Provide the [X, Y] coordinate of the cell's center where the given text is located.  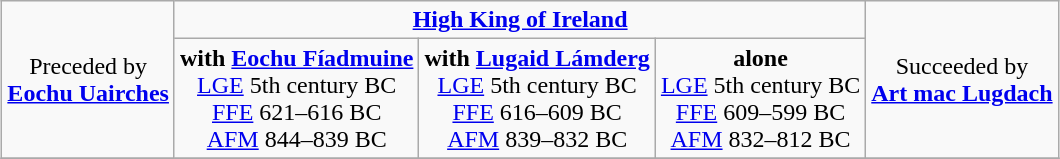
aloneLGE 5th century BCFFE 609–599 BCAFM 832–812 BC [760, 98]
with Lugaid LámdergLGE 5th century BCFFE 616–609 BCAFM 839–832 BC [537, 98]
with Eochu FíadmuineLGE 5th century BCFFE 621–616 BCAFM 844–839 BC [296, 98]
Succeeded byArt mac Lugdach [962, 80]
High King of Ireland [520, 20]
Preceded byEochu Uairches [88, 80]
